Identify which cell holds the provided text, then report its (x, y) central coordinate. 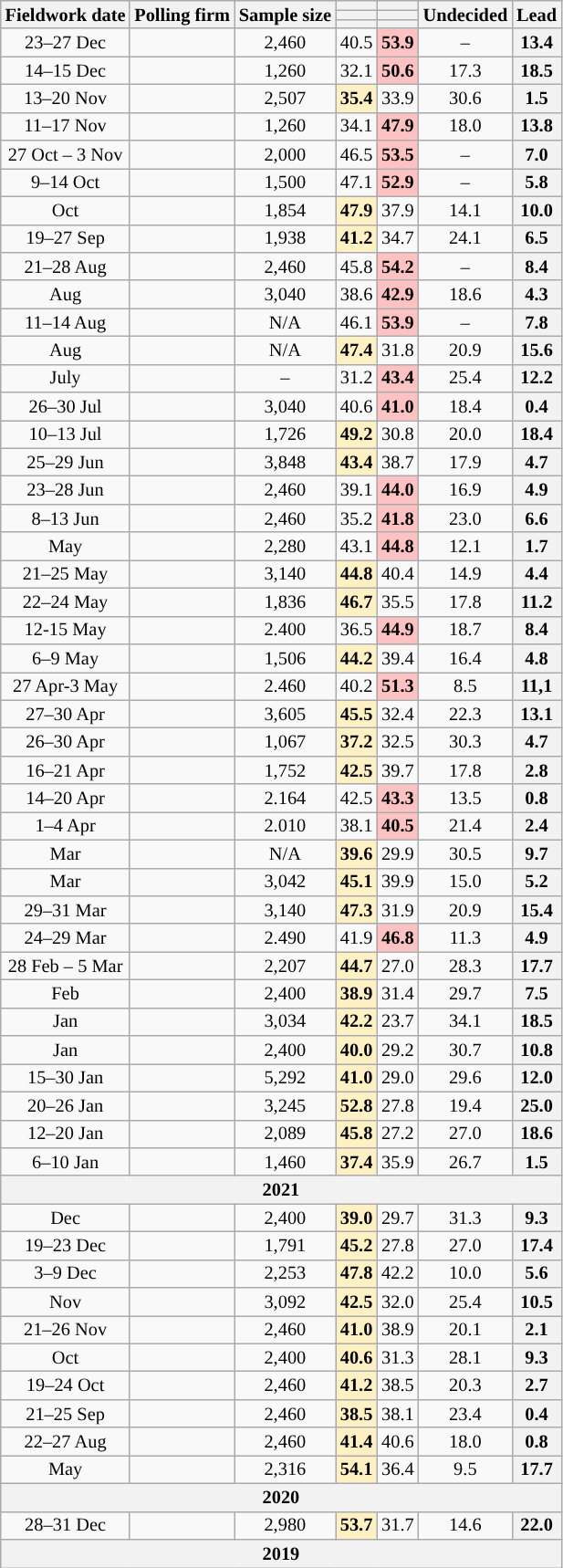
6.6 (537, 518)
14.6 (465, 1526)
36.4 (398, 1469)
14–15 Dec (66, 71)
30.3 (465, 741)
12.1 (465, 546)
11.2 (537, 602)
52.9 (398, 183)
14.1 (465, 210)
27.2 (398, 1134)
5.8 (537, 183)
Feb (66, 993)
13–20 Nov (66, 99)
8.5 (465, 686)
2.010 (285, 825)
15.0 (465, 882)
1,854 (285, 210)
14–20 Apr (66, 798)
1–4 Apr (66, 825)
22–24 May (66, 602)
3,092 (285, 1301)
11–17 Nov (66, 126)
29–31 Mar (66, 909)
13.8 (537, 126)
2020 (281, 1497)
2.7 (537, 1385)
27–30 Apr (66, 714)
17.4 (537, 1245)
47.1 (356, 183)
40.4 (398, 573)
2.8 (537, 770)
49.2 (356, 434)
26–30 Jul (66, 407)
30.5 (465, 854)
12–20 Jan (66, 1134)
44.0 (398, 491)
Dec (66, 1218)
47.8 (356, 1274)
17.3 (465, 71)
22–27 Aug (66, 1442)
4.4 (537, 573)
Nov (66, 1301)
5.2 (537, 882)
16–21 Apr (66, 770)
2,089 (285, 1134)
29.6 (465, 1077)
26.7 (465, 1161)
15.4 (537, 909)
10.5 (537, 1301)
2.400 (285, 630)
43.3 (398, 798)
53.7 (356, 1526)
21–25 Sep (66, 1413)
21–26 Nov (66, 1329)
21.4 (465, 825)
16.9 (465, 491)
16.4 (465, 657)
3,848 (285, 462)
32.0 (398, 1301)
23.7 (398, 1022)
23.4 (465, 1413)
35.9 (398, 1161)
31.8 (398, 350)
1,067 (285, 741)
2.1 (537, 1329)
39.1 (356, 491)
36.5 (356, 630)
14.9 (465, 573)
52.8 (356, 1106)
22.0 (537, 1526)
20.1 (465, 1329)
50.6 (398, 71)
19.4 (465, 1106)
Fieldwork date (66, 15)
9–14 Oct (66, 183)
1,726 (285, 434)
21–25 May (66, 573)
35.5 (398, 602)
23–27 Dec (66, 42)
7.0 (537, 155)
21–28 Aug (66, 267)
51.3 (398, 686)
20.3 (465, 1385)
2.460 (285, 686)
2,207 (285, 966)
44.2 (356, 657)
47.4 (356, 350)
9.5 (465, 1469)
Polling firm (182, 15)
27 Apr-3 May (66, 686)
15.6 (537, 350)
30.7 (465, 1050)
39.7 (398, 770)
23–28 Jun (66, 491)
3–9 Dec (66, 1274)
2019 (281, 1553)
39.0 (356, 1218)
28.3 (465, 966)
47.3 (356, 909)
13.1 (537, 714)
19–27 Sep (66, 239)
30.8 (398, 434)
27 Oct – 3 Nov (66, 155)
46.1 (356, 323)
39.9 (398, 882)
28.1 (465, 1358)
1,791 (285, 1245)
3,042 (285, 882)
35.2 (356, 518)
1,460 (285, 1161)
13.4 (537, 42)
2.4 (537, 825)
2,980 (285, 1526)
40.0 (356, 1050)
29.9 (398, 854)
42.9 (398, 294)
2,507 (285, 99)
25–29 Jun (66, 462)
7.5 (537, 993)
19–23 Dec (66, 1245)
41.8 (398, 518)
20–26 Jan (66, 1106)
22.3 (465, 714)
1,506 (285, 657)
41.9 (356, 938)
54.2 (398, 267)
37.4 (356, 1161)
10–13 Jul (66, 434)
4.8 (537, 657)
9.7 (537, 854)
6.5 (537, 239)
1,938 (285, 239)
28 Feb – 5 Mar (66, 966)
15–30 Jan (66, 1077)
6–9 May (66, 657)
1,836 (285, 602)
37.9 (398, 210)
11–14 Aug (66, 323)
53.5 (398, 155)
31.4 (398, 993)
3,245 (285, 1106)
45.1 (356, 882)
33.9 (398, 99)
35.4 (356, 99)
18.7 (465, 630)
38.6 (356, 294)
July (66, 378)
5,292 (285, 1077)
20.0 (465, 434)
2.164 (285, 798)
44.9 (398, 630)
2,253 (285, 1274)
Undecided (465, 15)
12.0 (537, 1077)
24–29 Mar (66, 938)
24.1 (465, 239)
54.1 (356, 1469)
4.3 (537, 294)
28–31 Dec (66, 1526)
31.7 (398, 1526)
39.4 (398, 657)
37.2 (356, 741)
19–24 Oct (66, 1385)
1,500 (285, 183)
17.9 (465, 462)
7.8 (537, 323)
3,605 (285, 714)
2.490 (285, 938)
2,000 (285, 155)
41.4 (356, 1442)
Lead (537, 15)
11,1 (537, 686)
46.5 (356, 155)
31.9 (398, 909)
2,316 (285, 1469)
26–30 Apr (66, 741)
30.6 (465, 99)
12-15 May (66, 630)
32.5 (398, 741)
11.3 (465, 938)
2021 (281, 1190)
8–13 Jun (66, 518)
32.1 (356, 71)
3,034 (285, 1022)
29.2 (398, 1050)
46.7 (356, 602)
2,280 (285, 546)
13.5 (465, 798)
44.7 (356, 966)
46.8 (398, 938)
45.2 (356, 1245)
29.0 (398, 1077)
31.2 (356, 378)
5.6 (537, 1274)
43.1 (356, 546)
39.6 (356, 854)
10.8 (537, 1050)
40.2 (356, 686)
Sample size (285, 15)
23.0 (465, 518)
25.0 (537, 1106)
38.7 (398, 462)
32.4 (398, 714)
45.5 (356, 714)
34.7 (398, 239)
1,752 (285, 770)
12.2 (537, 378)
6–10 Jan (66, 1161)
1.7 (537, 546)
